Determine the (X, Y) coordinate at the center of the cell enclosing the given text.  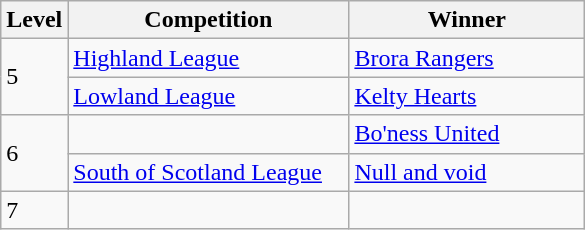
Bo'ness United (467, 134)
Kelty Hearts (467, 96)
5 (34, 77)
Null and void (467, 172)
6 (34, 153)
7 (34, 210)
Winner (467, 20)
South of Scotland League (208, 172)
Competition (208, 20)
Highland League (208, 58)
Lowland League (208, 96)
Level (34, 20)
Brora Rangers (467, 58)
